Search for the cell housing the specified text and yield its (x, y) center coordinate. 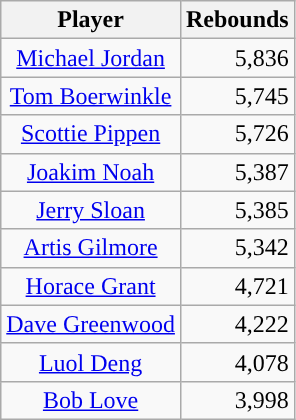
4,721 (237, 286)
3,998 (237, 400)
Artis Gilmore (91, 248)
5,385 (237, 210)
Jerry Sloan (91, 210)
5,745 (237, 96)
Player (91, 20)
Joakim Noah (91, 172)
Michael Jordan (91, 58)
Scottie Pippen (91, 134)
5,836 (237, 58)
Tom Boerwinkle (91, 96)
5,726 (237, 134)
4,078 (237, 362)
4,222 (237, 324)
Bob Love (91, 400)
Dave Greenwood (91, 324)
Horace Grant (91, 286)
Rebounds (237, 20)
Luol Deng (91, 362)
5,342 (237, 248)
5,387 (237, 172)
